Provide the (x, y) coordinate of the cell's center where the given text is located.  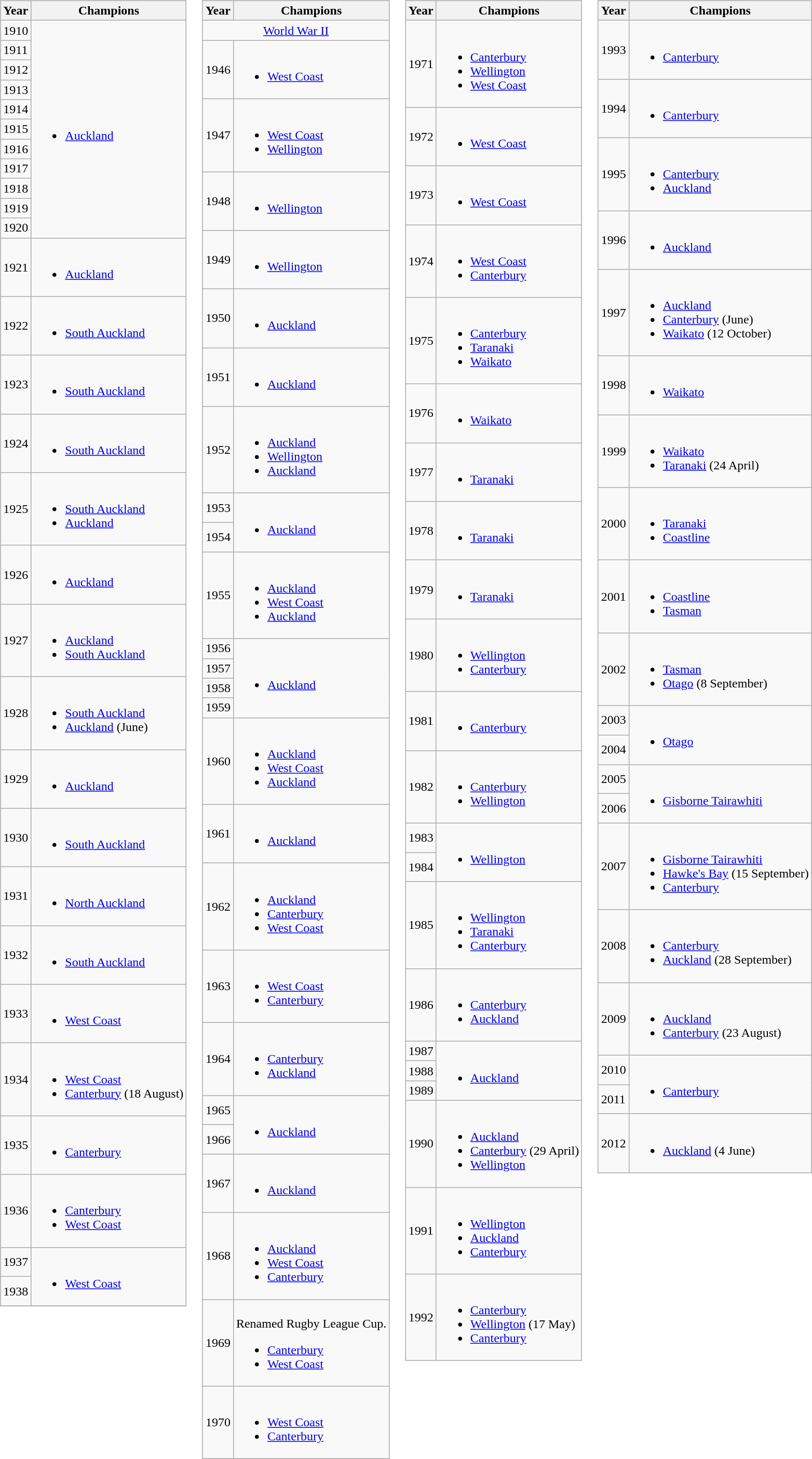
Gisborne Tairawhiti (720, 793)
1962 (218, 907)
1956 (218, 649)
1918 (16, 188)
1946 (218, 70)
1966 (218, 1139)
1991 (421, 1231)
2000 (614, 524)
1957 (218, 668)
1937 (16, 1262)
CanterburyWellington (17 May)Canterbury (509, 1318)
1989 (421, 1090)
1959 (218, 708)
WellingtonAucklandCanterbury (509, 1231)
WellingtonCanterbury (509, 655)
Otago (720, 735)
1987 (421, 1051)
1914 (16, 110)
2010 (614, 1070)
1984 (421, 867)
TaranakiCoastline (720, 524)
1913 (16, 90)
1982 (421, 787)
1981 (421, 721)
1920 (16, 228)
1964 (218, 1059)
1969 (218, 1343)
1972 (421, 136)
1995 (614, 174)
CanterburyWellington (509, 787)
1928 (16, 713)
AucklandCanterbury (29 April)Wellington (509, 1143)
1954 (218, 537)
1998 (614, 385)
1916 (16, 149)
AucklandWellingtonAuckland (311, 450)
1932 (16, 955)
1950 (218, 319)
TasmanOtago (8 September) (720, 669)
1935 (16, 1145)
1988 (421, 1071)
1926 (16, 574)
1927 (16, 640)
1961 (218, 834)
1953 (218, 508)
1993 (614, 50)
AucklandWest CoastCanterbury (311, 1257)
1910 (16, 30)
West CoastCanterbury (18 August) (109, 1079)
CanterburyAuckland (28 September) (720, 946)
CanterburyWest Coast (109, 1211)
AucklandSouth Auckland (109, 640)
1975 (421, 341)
2001 (614, 597)
Auckland (4 June) (720, 1143)
Gisborne TairawhitiHawke's Bay (15 September)Canterbury (720, 866)
1949 (218, 260)
1933 (16, 1014)
1979 (421, 590)
1997 (614, 313)
1983 (421, 838)
AucklandCanterbury (23 August) (720, 1019)
1917 (16, 169)
1951 (218, 377)
1967 (218, 1184)
WellingtonTaranakiCanterbury (509, 925)
1970 (218, 1423)
2003 (614, 721)
1958 (218, 688)
World War II (296, 30)
CanterburyWellingtonWest Coast (509, 63)
AucklandCanterburyWest Coast (311, 907)
1929 (16, 779)
1912 (16, 70)
1963 (218, 986)
1980 (421, 655)
1919 (16, 208)
1955 (218, 595)
1936 (16, 1211)
1921 (16, 267)
1994 (614, 108)
1925 (16, 509)
1965 (218, 1110)
1974 (421, 261)
2004 (614, 750)
1986 (421, 1005)
1952 (218, 450)
North Auckland (109, 896)
1923 (16, 384)
South AucklandAuckland (June) (109, 713)
1930 (16, 838)
1960 (218, 761)
1996 (614, 240)
1971 (421, 63)
1977 (421, 472)
AucklandCanterbury (June)Waikato (12 October) (720, 313)
1948 (218, 200)
1924 (16, 443)
2011 (614, 1100)
1922 (16, 326)
1999 (614, 451)
1938 (16, 1292)
1934 (16, 1079)
1931 (16, 896)
1947 (218, 135)
2002 (614, 669)
1968 (218, 1257)
1992 (421, 1318)
West CoastWellington (311, 135)
1973 (421, 195)
1976 (421, 413)
CanterburyTaranakiWaikato (509, 341)
2006 (614, 809)
1990 (421, 1143)
1911 (16, 50)
1978 (421, 531)
2005 (614, 779)
South AucklandAuckland (109, 509)
CoastlineTasman (720, 597)
1915 (16, 129)
1985 (421, 925)
2012 (614, 1143)
WaikatoTaranaki (24 April) (720, 451)
2007 (614, 866)
Renamed Rugby League Cup.CanterburyWest Coast (311, 1343)
2009 (614, 1019)
2008 (614, 946)
